Determine the [X, Y] coordinate at the center of the cell enclosing the given text.  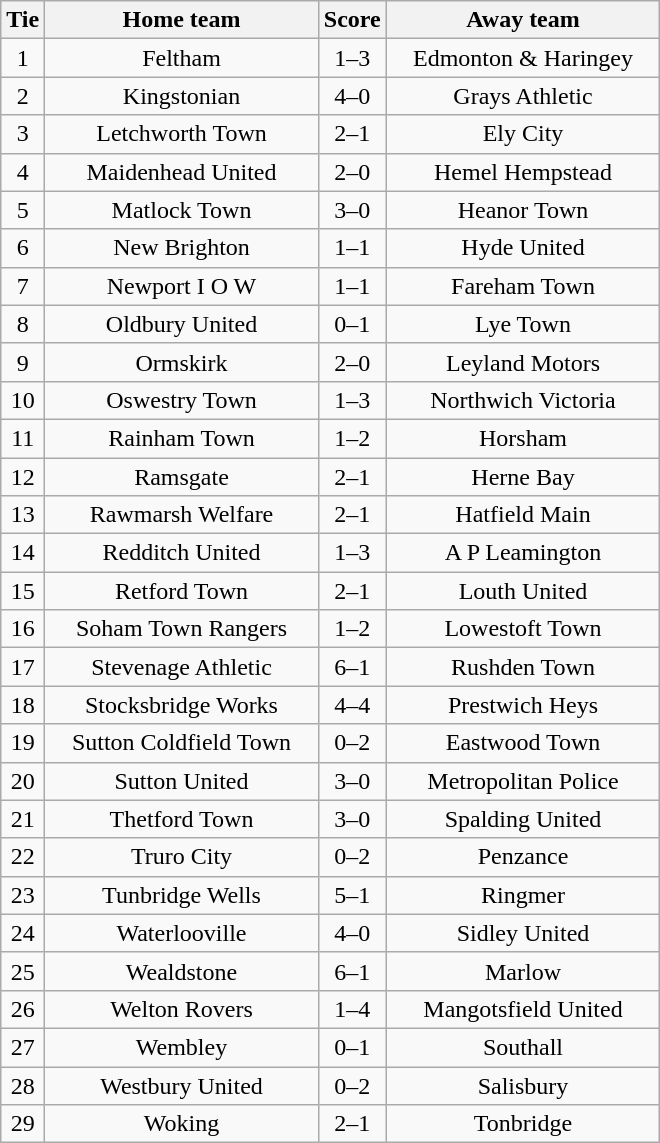
Ramsgate [182, 477]
Kingstonian [182, 96]
17 [23, 667]
Wembley [182, 1047]
16 [23, 629]
Away team [523, 20]
Stevenage Athletic [182, 667]
Sidley United [523, 933]
Leyland Motors [523, 362]
Stocksbridge Works [182, 705]
Soham Town Rangers [182, 629]
15 [23, 591]
Louth United [523, 591]
Rainham Town [182, 438]
Prestwich Heys [523, 705]
Maidenhead United [182, 172]
Sutton United [182, 781]
Mangotsfield United [523, 1009]
3 [23, 134]
26 [23, 1009]
Retford Town [182, 591]
9 [23, 362]
Fareham Town [523, 286]
11 [23, 438]
Feltham [182, 58]
Woking [182, 1124]
Hyde United [523, 248]
Sutton Coldfield Town [182, 743]
Heanor Town [523, 210]
Eastwood Town [523, 743]
7 [23, 286]
Herne Bay [523, 477]
Penzance [523, 857]
2 [23, 96]
Tonbridge [523, 1124]
24 [23, 933]
21 [23, 819]
Horsham [523, 438]
20 [23, 781]
19 [23, 743]
Wealdstone [182, 971]
4–4 [352, 705]
Rushden Town [523, 667]
13 [23, 515]
4 [23, 172]
Thetford Town [182, 819]
Oldbury United [182, 324]
Truro City [182, 857]
28 [23, 1085]
Tie [23, 20]
1 [23, 58]
Welton Rovers [182, 1009]
Ely City [523, 134]
Metropolitan Police [523, 781]
Rawmarsh Welfare [182, 515]
29 [23, 1124]
Redditch United [182, 553]
5–1 [352, 895]
Hatfield Main [523, 515]
Hemel Hempstead [523, 172]
10 [23, 400]
A P Leamington [523, 553]
Northwich Victoria [523, 400]
Spalding United [523, 819]
1–4 [352, 1009]
22 [23, 857]
Matlock Town [182, 210]
Score [352, 20]
18 [23, 705]
Home team [182, 20]
23 [23, 895]
Tunbridge Wells [182, 895]
25 [23, 971]
Southall [523, 1047]
27 [23, 1047]
12 [23, 477]
5 [23, 210]
Marlow [523, 971]
Edmonton & Haringey [523, 58]
New Brighton [182, 248]
14 [23, 553]
Lowestoft Town [523, 629]
Ormskirk [182, 362]
Oswestry Town [182, 400]
8 [23, 324]
Salisbury [523, 1085]
Lye Town [523, 324]
Waterlooville [182, 933]
6 [23, 248]
Newport I O W [182, 286]
Grays Athletic [523, 96]
Ringmer [523, 895]
Letchworth Town [182, 134]
Westbury United [182, 1085]
